Pinpoint the cell where the given text exists, returning its (x, y) midpoint coordinate. 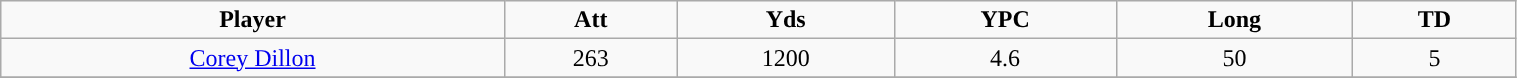
YPC (1005, 20)
5 (1434, 58)
Yds (786, 20)
4.6 (1005, 58)
1200 (786, 58)
50 (1234, 58)
Player (253, 20)
TD (1434, 20)
Long (1234, 20)
Corey Dillon (253, 58)
263 (590, 58)
Att (590, 20)
